Provide the [x, y] coordinate of the cell's center where the given text is located.  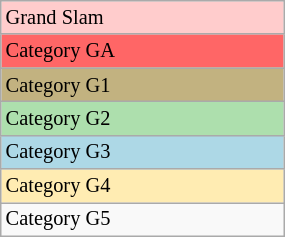
Category G1 [142, 85]
Category G3 [142, 152]
Grand Slam [142, 17]
Category GA [142, 51]
Category G2 [142, 118]
Category G4 [142, 186]
Category G5 [142, 219]
